Locate the cell with the specified text and output its [x, y] center coordinate. 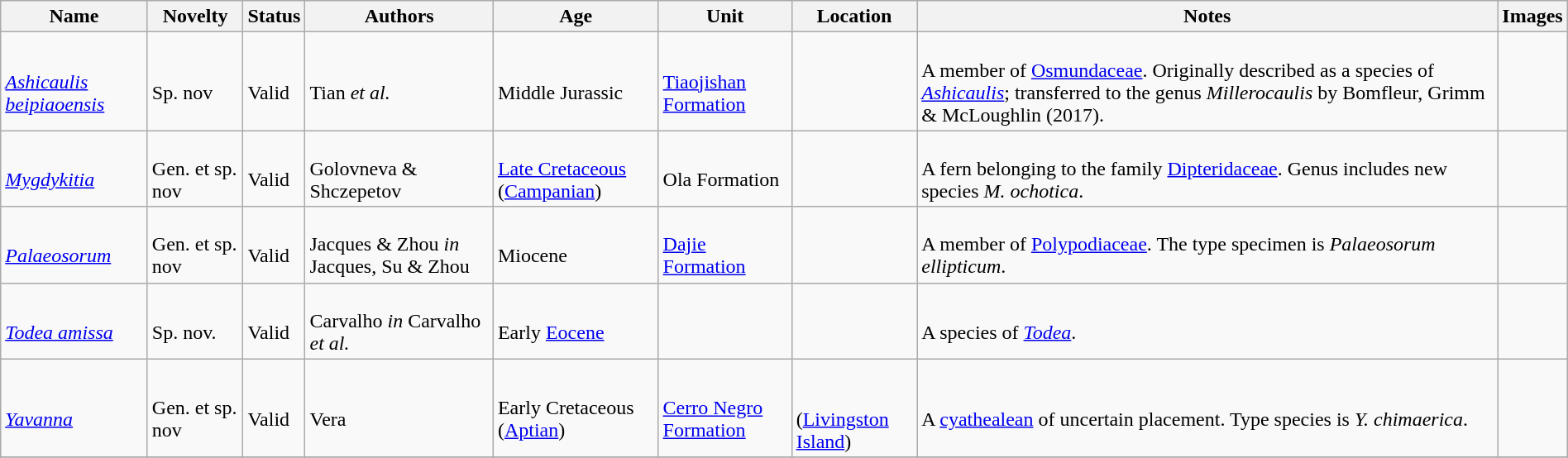
A fern belonging to the family Dipteridaceae. Genus includes new species M. ochotica. [1207, 169]
Palaeosorum [74, 245]
Early Eocene [576, 321]
A member of Polypodiaceae. The type specimen is Palaeosorum ellipticum. [1207, 245]
Unit [724, 17]
Notes [1207, 17]
Age [576, 17]
Todea amissa [74, 321]
Images [1533, 17]
Cerro Negro Formation [724, 408]
Tiaojishan Formation [724, 81]
Miocene [576, 245]
A species of Todea. [1207, 321]
Sp. nov. [195, 321]
Early Cretaceous (Aptian) [576, 408]
Name [74, 17]
(Livingston Island) [854, 408]
Yavanna [74, 408]
Authors [399, 17]
Carvalho in Carvalho et al. [399, 321]
Tian et al. [399, 81]
Status [275, 17]
Sp. nov [195, 81]
Late Cretaceous (Campanian) [576, 169]
A cyathealean of uncertain placement. Type species is Y. chimaerica. [1207, 408]
Location [854, 17]
Ashicaulis beipiaoensis [74, 81]
Mygdykitia [74, 169]
Middle Jurassic [576, 81]
Vera [399, 408]
Dajie Formation [724, 245]
Ola Formation [724, 169]
Golovneva & Shczepetov [399, 169]
Novelty [195, 17]
Jacques & Zhou in Jacques, Su & Zhou [399, 245]
